Determine the (x, y) coordinate at the center of the cell enclosing the given text.  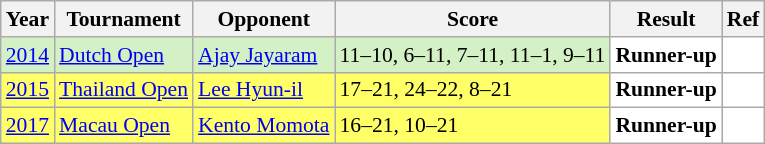
2015 (28, 90)
2014 (28, 55)
11–10, 6–11, 7–11, 11–1, 9–11 (472, 55)
Result (666, 19)
16–21, 10–21 (472, 126)
Opponent (264, 19)
Score (472, 19)
17–21, 24–22, 8–21 (472, 90)
Dutch Open (124, 55)
Kento Momota (264, 126)
Macau Open (124, 126)
Year (28, 19)
Tournament (124, 19)
Thailand Open (124, 90)
Ref (743, 19)
Ajay Jayaram (264, 55)
2017 (28, 126)
Lee Hyun-il (264, 90)
